Extract the (X, Y) coordinate from the center of the cell holding the provided text.  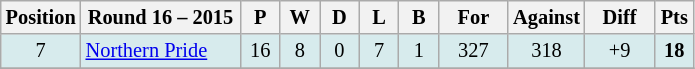
0 (340, 51)
Diff (620, 17)
18 (674, 51)
W (300, 17)
D (340, 17)
Northern Pride (161, 51)
P (260, 17)
+9 (620, 51)
Against (546, 17)
318 (546, 51)
8 (300, 51)
1 (419, 51)
327 (474, 51)
Round 16 – 2015 (161, 17)
For (474, 17)
B (419, 17)
Position (41, 17)
L (379, 17)
16 (260, 51)
Pts (674, 17)
